Pinpoint the cell where the given text exists, returning its (x, y) midpoint coordinate. 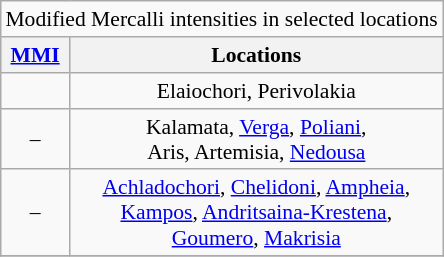
Achladochori, Chelidoni, Ampheia,Kampos, Andritsaina-Krestena,Goumero, Makrisia (256, 212)
MMI (35, 55)
Elaiochori, Perivolakia (256, 91)
Locations (256, 55)
Modified Mercalli intensities in selected locations (221, 19)
Kalamata, Verga, Poliani,Aris, Artemisia, Nedousa (256, 138)
